Capture the cell that displays the provided text and extract its [x, y] central coordinate. 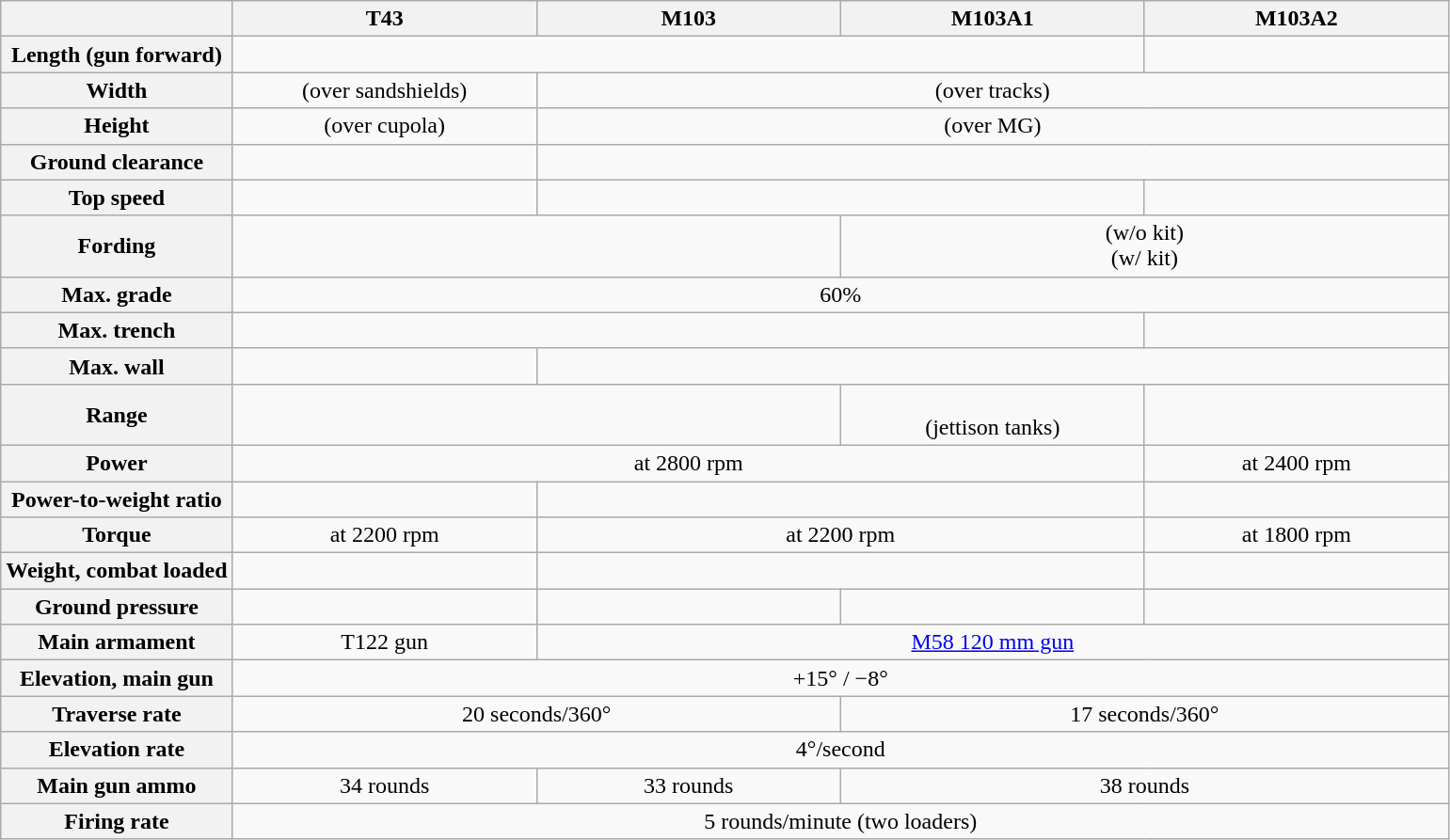
Main armament [117, 642]
Firing rate [117, 821]
M103 [689, 19]
Traverse rate [117, 714]
Max. grade [117, 294]
M103A2 [1297, 19]
T122 gun [384, 642]
38 rounds [1144, 785]
+15° / −8° [840, 678]
60% [840, 294]
T43 [384, 19]
Ground pressure [117, 607]
at 2400 rpm [1297, 463]
(over sandshields) [384, 90]
Main gun ammo [117, 785]
at 2800 rpm [689, 463]
Ground clearance [117, 162]
(over tracks) [992, 90]
20 seconds/360° [536, 714]
Top speed [117, 198]
Height [117, 126]
Range [117, 414]
(w/o kit) (w/ kit) [1144, 246]
Elevation, main gun [117, 678]
Fording [117, 246]
Weight, combat loaded [117, 571]
Max. wall [117, 366]
M103A1 [992, 19]
17 seconds/360° [1144, 714]
Power [117, 463]
Width [117, 90]
34 rounds [384, 785]
Length (gun forward) [117, 55]
Max. trench [117, 330]
5 rounds/minute (two loaders) [840, 821]
Torque [117, 535]
(over MG) [992, 126]
at 1800 rpm [1297, 535]
Elevation rate [117, 750]
4°/second [840, 750]
(over cupola) [384, 126]
33 rounds [689, 785]
Power-to-weight ratio [117, 499]
(jettison tanks) [992, 414]
M58 120 mm gun [992, 642]
